For the text-containing cell, return its midpoint in (X, Y) coordinate format. 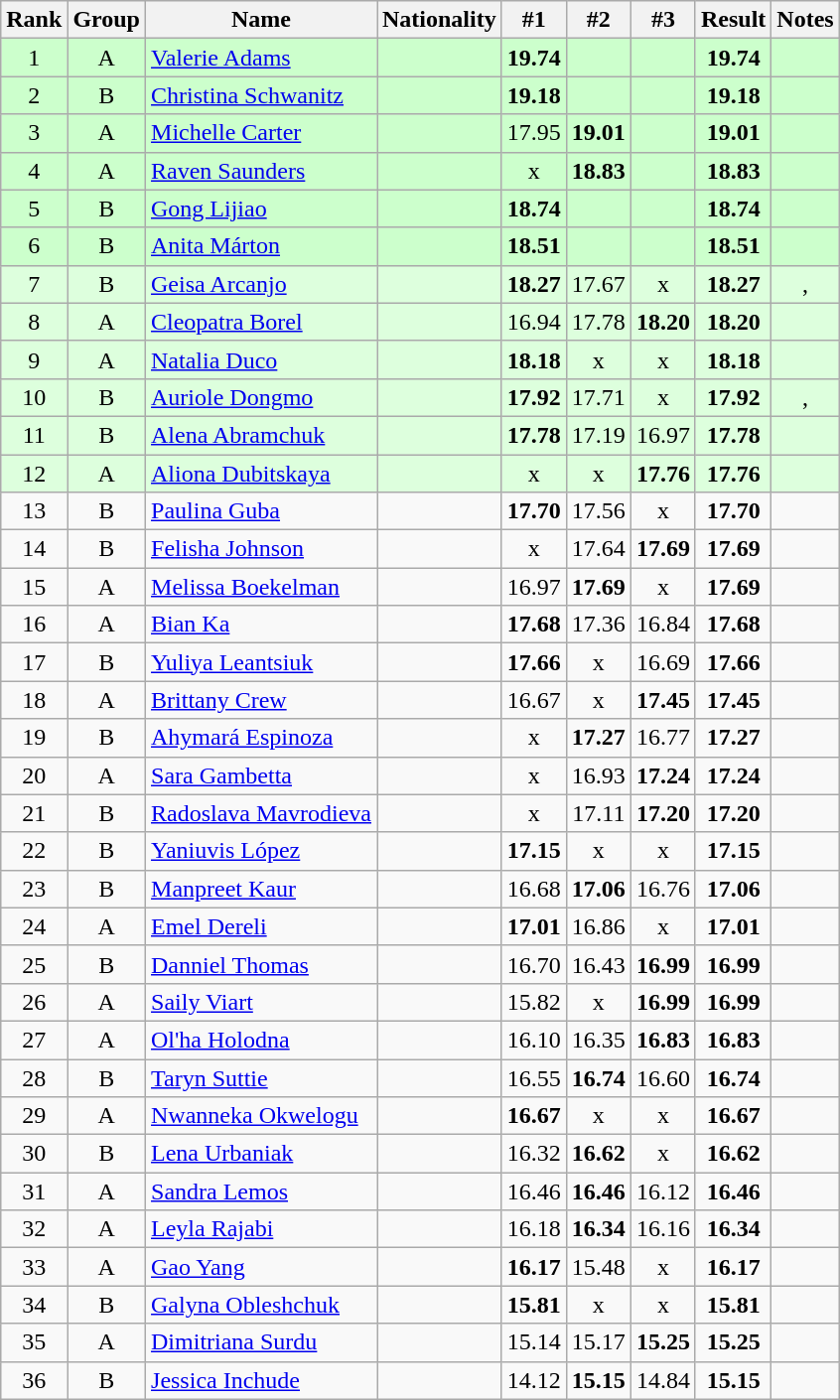
34 (34, 1305)
25 (34, 964)
Lena Urbaniak (262, 1154)
16.12 (663, 1191)
Sandra Lemos (262, 1191)
Cleopatra Borel (262, 322)
Yuliya Leantsiuk (262, 662)
17.71 (598, 397)
29 (34, 1116)
5 (34, 209)
27 (34, 1040)
Emel Dereli (262, 926)
Natalia Duco (262, 359)
16.68 (534, 889)
17.64 (598, 549)
17.19 (598, 435)
2 (34, 95)
Jessica Inchude (262, 1380)
Danniel Thomas (262, 964)
23 (34, 889)
19 (34, 738)
15.14 (534, 1342)
16.35 (598, 1040)
Notes (805, 20)
Bian Ka (262, 625)
Raven Saunders (262, 171)
3 (34, 133)
Alena Abramchuk (262, 435)
17.95 (534, 133)
8 (34, 322)
36 (34, 1380)
15.48 (598, 1267)
14.12 (534, 1380)
16.32 (534, 1154)
Dimitriana Surdu (262, 1342)
Christina Schwanitz (262, 95)
28 (34, 1077)
16 (34, 625)
Melissa Boekelman (262, 587)
33 (34, 1267)
20 (34, 775)
4 (34, 171)
17.67 (598, 284)
Ahymará Espinoza (262, 738)
6 (34, 246)
Taryn Suttie (262, 1077)
Group (107, 20)
Radoslava Mavrodieva (262, 813)
14 (34, 549)
Name (262, 20)
35 (34, 1342)
Auriole Dongmo (262, 397)
Rank (34, 20)
16.94 (534, 322)
Geisa Arcanjo (262, 284)
15.17 (598, 1342)
16.86 (598, 926)
#3 (663, 20)
Gao Yang (262, 1267)
Brittany Crew (262, 700)
17.56 (598, 511)
Saily Viart (262, 1002)
17.11 (598, 813)
16.84 (663, 625)
21 (34, 813)
Anita Márton (262, 246)
31 (34, 1191)
22 (34, 851)
14.84 (663, 1380)
16.76 (663, 889)
Result (733, 20)
Yaniuvis López (262, 851)
Leyla Rajabi (262, 1229)
16.18 (534, 1229)
Aliona Dubitskaya (262, 474)
16.77 (663, 738)
Michelle Carter (262, 133)
1 (34, 58)
Gong Lijiao (262, 209)
16.16 (663, 1229)
Sara Gambetta (262, 775)
Paulina Guba (262, 511)
32 (34, 1229)
30 (34, 1154)
#2 (598, 20)
13 (34, 511)
Nationality (440, 20)
Manpreet Kaur (262, 889)
Felisha Johnson (262, 549)
9 (34, 359)
18 (34, 700)
26 (34, 1002)
#1 (534, 20)
15 (34, 587)
17.36 (598, 625)
11 (34, 435)
24 (34, 926)
16.69 (663, 662)
10 (34, 397)
17 (34, 662)
15.82 (534, 1002)
16.10 (534, 1040)
12 (34, 474)
16.55 (534, 1077)
16.93 (598, 775)
7 (34, 284)
Ol'ha Holodna (262, 1040)
Nwanneka Okwelogu (262, 1116)
16.60 (663, 1077)
Valerie Adams (262, 58)
Galyna Obleshchuk (262, 1305)
16.70 (534, 964)
16.43 (598, 964)
